Locate the cell with the specified text and output its (x, y) center coordinate. 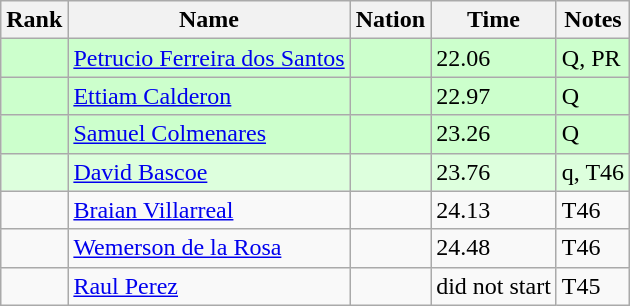
Samuel Colmenares (209, 134)
Nation (390, 20)
did not start (494, 286)
23.26 (494, 134)
Q, PR (592, 58)
Notes (592, 20)
Time (494, 20)
Rank (34, 20)
24.13 (494, 210)
Petrucio Ferreira dos Santos (209, 58)
Ettiam Calderon (209, 96)
24.48 (494, 248)
Wemerson de la Rosa (209, 248)
Raul Perez (209, 286)
q, T46 (592, 172)
T45 (592, 286)
Braian Villarreal (209, 210)
David Bascoe (209, 172)
22.97 (494, 96)
23.76 (494, 172)
Name (209, 20)
22.06 (494, 58)
